Scan for the cell matching the given text and deliver its (X, Y) coordinate at center. 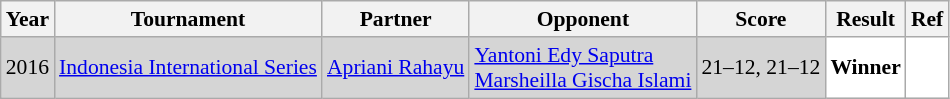
Yantoni Edy Saputra Marsheilla Gischa Islami (582, 68)
Partner (396, 19)
Apriani Rahayu (396, 68)
21–12, 21–12 (760, 68)
Year (28, 19)
Winner (866, 68)
2016 (28, 68)
Ref (927, 19)
Result (866, 19)
Opponent (582, 19)
Score (760, 19)
Indonesia International Series (188, 68)
Tournament (188, 19)
